Pinpoint the cell where the given text exists, returning its (x, y) midpoint coordinate. 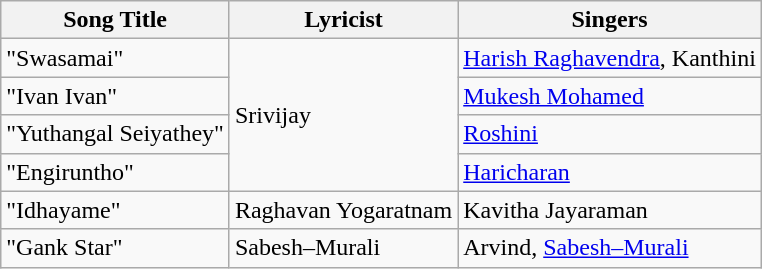
"Idhayame" (116, 210)
"Ivan Ivan" (116, 96)
Arvind, Sabesh–Murali (610, 248)
Lyricist (343, 20)
"Gank Star" (116, 248)
Mukesh Mohamed (610, 96)
Raghavan Yogaratnam (343, 210)
Roshini (610, 134)
"Engiruntho" (116, 172)
Song Title (116, 20)
Singers (610, 20)
"Swasamai" (116, 58)
Sabesh–Murali (343, 248)
Kavitha Jayaraman (610, 210)
Harish Raghavendra, Kanthini (610, 58)
Haricharan (610, 172)
"Yuthangal Seiyathey" (116, 134)
Srivijay (343, 115)
